Return the [x, y] coordinate for the center point of the cell that contains the specified text.  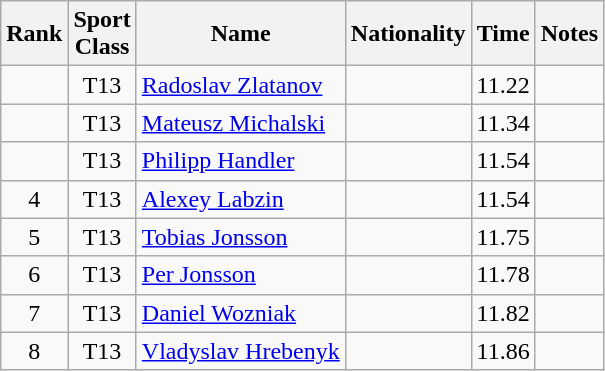
5 [34, 237]
Mateusz Michalski [240, 123]
Vladyslav Hrebenyk [240, 351]
8 [34, 351]
11.78 [503, 275]
SportClass [102, 34]
Per Jonsson [240, 275]
Philipp Handler [240, 161]
Tobias Jonsson [240, 237]
Rank [34, 34]
Nationality [408, 34]
Daniel Wozniak [240, 313]
7 [34, 313]
4 [34, 199]
Name [240, 34]
11.75 [503, 237]
11.22 [503, 85]
Notes [569, 34]
Radoslav Zlatanov [240, 85]
Alexey Labzin [240, 199]
11.86 [503, 351]
11.82 [503, 313]
11.34 [503, 123]
Time [503, 34]
6 [34, 275]
